Output the (x, y) coordinate of the center of the cell containing the given text.  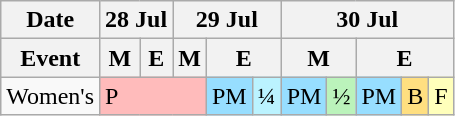
½ (342, 96)
28 Jul (136, 20)
P (154, 96)
29 Jul (228, 20)
Event (50, 58)
B (416, 96)
¼ (266, 96)
Women's (50, 96)
F (441, 96)
30 Jul (367, 20)
Date (50, 20)
